Locate the cell with the specified text and output its [X, Y] center coordinate. 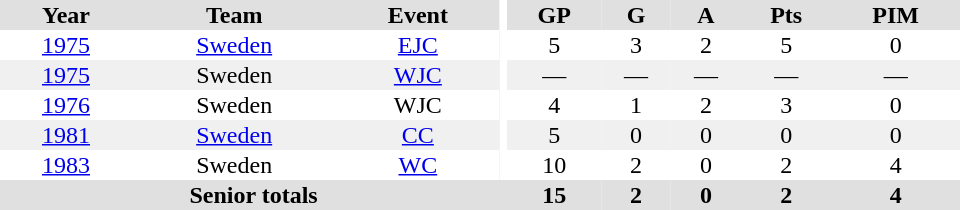
1983 [66, 165]
Senior totals [254, 195]
EJC [418, 45]
PIM [896, 15]
15 [554, 195]
CC [418, 135]
1976 [66, 105]
Year [66, 15]
10 [554, 165]
WC [418, 165]
1981 [66, 135]
A [706, 15]
Event [418, 15]
GP [554, 15]
G [636, 15]
1 [636, 105]
Team [234, 15]
Pts [786, 15]
